Search for the cell housing the specified text and yield its (x, y) center coordinate. 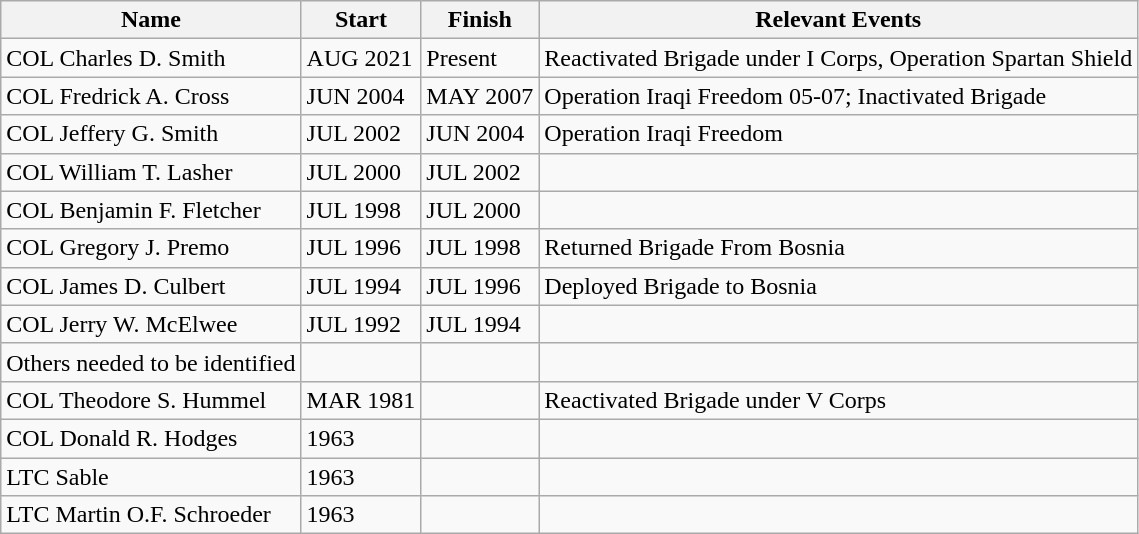
Reactivated Brigade under I Corps, Operation Spartan Shield (838, 58)
COL Gregory J. Premo (151, 248)
MAY 2007 (480, 96)
COL Fredrick A. Cross (151, 96)
Others needed to be identified (151, 362)
Name (151, 20)
MAR 1981 (361, 400)
COL Benjamin F. Fletcher (151, 210)
JUL 1992 (361, 324)
COL Jeffery G. Smith (151, 134)
COL Charles D. Smith (151, 58)
COL William T. Lasher (151, 172)
AUG 2021 (361, 58)
Operation Iraqi Freedom 05-07; Inactivated Brigade (838, 96)
Start (361, 20)
Relevant Events (838, 20)
Operation Iraqi Freedom (838, 134)
COL Jerry W. McElwee (151, 324)
Present (480, 58)
COL Theodore S. Hummel (151, 400)
LTC Sable (151, 477)
Finish (480, 20)
Returned Brigade From Bosnia (838, 248)
Reactivated Brigade under V Corps (838, 400)
COL Donald R. Hodges (151, 438)
Deployed Brigade to Bosnia (838, 286)
LTC Martin O.F. Schroeder (151, 515)
COL James D. Culbert (151, 286)
